Output the [X, Y] coordinate of the center of the cell containing the given text.  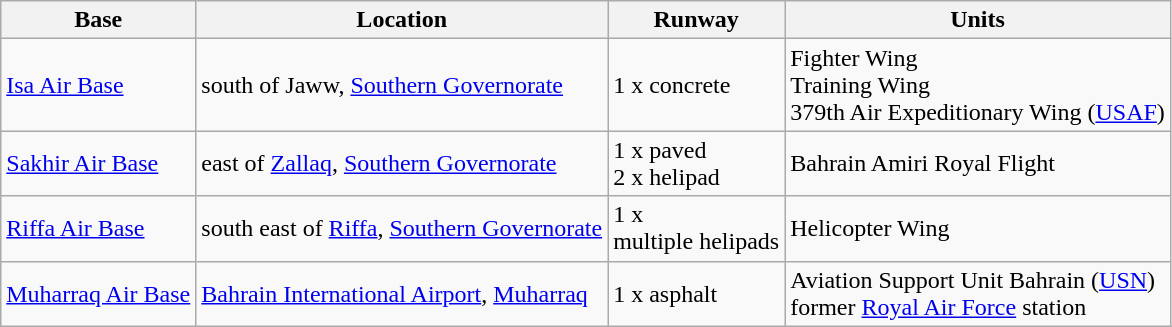
Fighter WingTraining Wing379th Air Expeditionary Wing (USAF) [978, 85]
Units [978, 20]
Runway [696, 20]
Aviation Support Unit Bahrain (USN)former Royal Air Force station [978, 294]
Sakhir Air Base [98, 164]
Isa Air Base [98, 85]
Helicopter Wing [978, 228]
1 x multiple helipads [696, 228]
1 x concrete [696, 85]
Riffa Air Base [98, 228]
Bahrain International Airport, Muharraq [402, 294]
1 x paved2 x helipad [696, 164]
1 x asphalt [696, 294]
east of Zallaq, Southern Governorate [402, 164]
Location [402, 20]
Bahrain Amiri Royal Flight [978, 164]
Base [98, 20]
south east of Riffa, Southern Governorate [402, 228]
south of Jaww, Southern Governorate [402, 85]
Muharraq Air Base [98, 294]
